Provide the (X, Y) coordinate of the cell's center where the given text is located.  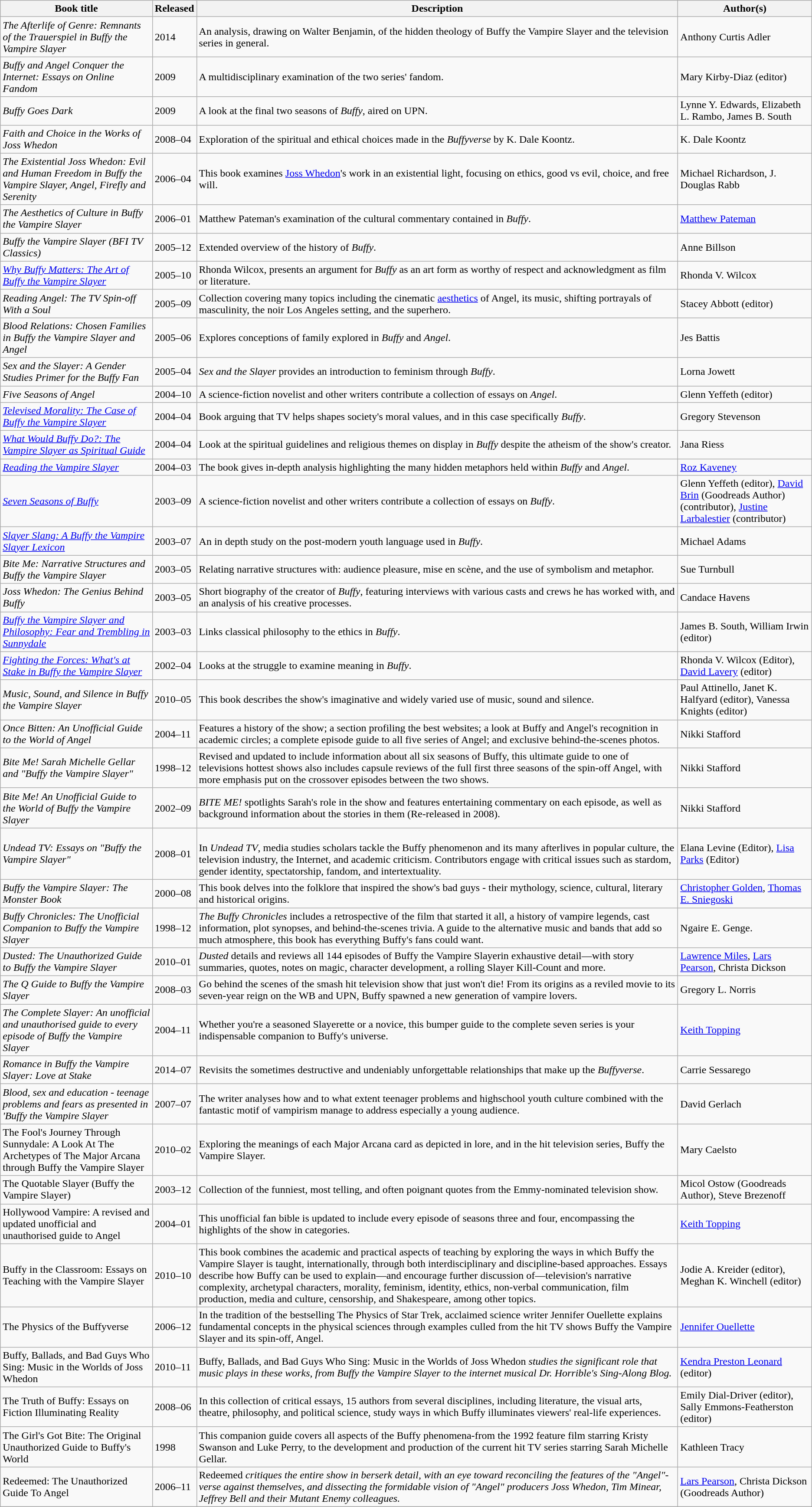
2005–10 (174, 275)
Blood Relations: Chosen Families in Buffy the Vampire Slayer and Angel (76, 337)
Music, Sound, and Silence in Buffy the Vampire Slayer (76, 700)
Paul Attinello, Janet K. Halfyard (editor), Vanessa Knights (editor) (745, 700)
2006–01 (174, 219)
Sex and the Slayer: A Gender Studies Primer for the Buffy Fan (76, 371)
Televised Morality: The Case of Buffy the Vampire Slayer (76, 416)
2004–03 (174, 467)
Revisits the sometimes destructive and undeniably unforgettable relationships that make up the Buffyverse. (437, 1070)
Emily Dial-Driver (editor), Sally Emmons-Featherston (editor) (745, 1407)
2006–11 (174, 1487)
Reading Angel: The TV Spin-off With a Soul (76, 304)
Kendra Preston Leonard (editor) (745, 1367)
Ngaire E. Genge. (745, 927)
2014–07 (174, 1070)
Buffy in the Classroom: Essays on Teaching with the Vampire Slayer (76, 1275)
2010–01 (174, 962)
Blood, sex and education - teenage problems and fears as presented in 'Buffy the Vampire Slayer (76, 1104)
Extended overview of the history of Buffy. (437, 247)
Seven Seasons of Buffy (76, 501)
Sex and the Slayer provides an introduction to feminism through Buffy. (437, 371)
2008–04 (174, 139)
The Q Guide to Buffy the Vampire Slayer (76, 990)
David Gerlach (745, 1104)
Jana Riess (745, 445)
Lynne Y. Edwards, Elizabeth L. Rambo, James B. South (745, 111)
Buffy the Vampire Slayer and Philosophy: Fear and Trembling in Sunnydale (76, 632)
Exploration of the spiritual and ethical choices made in the Buffyverse by K. Dale Koontz. (437, 139)
This book examines Joss Whedon's work in an existential light, focusing on ethics, good vs evil, choice, and free will. (437, 179)
Buffy Chronicles: The Unofficial Companion to Buffy the Vampire Slayer (76, 927)
Matthew Pateman (745, 219)
Jodie A. Kreider (editor), Meghan K. Winchell (editor) (745, 1275)
2003–03 (174, 632)
Buffy and Angel Conquer the Internet: Essays on Online Fandom (76, 77)
Glenn Yeffeth (editor) (745, 394)
Five Seasons of Angel (76, 394)
1998 (174, 1447)
2004–10 (174, 394)
Jennifer Ouellette (745, 1327)
2014 (174, 37)
Stacey Abbott (editor) (745, 304)
2003–09 (174, 501)
Kathleen Tracy (745, 1447)
The Truth of Buffy: Essays on Fiction Illuminating Reality (76, 1407)
Jes Battis (745, 337)
An analysis, drawing on Walter Benjamin, of the hidden theology of Buffy the Vampire Slayer and the television series in general. (437, 37)
Exploring the meanings of each Major Arcana card as depicted in lore, and in the hit television series, Buffy the Vampire Slayer. (437, 1150)
Bite Me! Sarah Michelle Gellar and "Buffy the Vampire Slayer" (76, 768)
Carrie Sessarego (745, 1070)
Lorna Jowett (745, 371)
Christopher Golden, Thomas E. Sniegoski (745, 894)
Slayer Slang: A Buffy the Vampire Slayer Lexicon (76, 541)
2004–01 (174, 1224)
Michael Adams (745, 541)
2003–12 (174, 1189)
Look at the spiritual guidelines and religious themes on display in Buffy despite the atheism of the show's creator. (437, 445)
2006–04 (174, 179)
2000–08 (174, 894)
The Fool's Journey Through Sunnydale: A Look At The Archetypes of The Major Arcana through Buffy the Vampire Slayer (76, 1150)
Michael Richardson, J. Douglas Rabb (745, 179)
2006–12 (174, 1327)
Relating narrative structures with: audience pleasure, mise en scène, and the use of symbolism and metaphor. (437, 569)
Book arguing that TV helps shapes society's moral values, and in this case specifically Buffy. (437, 416)
Why Buffy Matters: The Art of Buffy the Vampire Slayer (76, 275)
The Existential Joss Whedon: Evil and Human Freedom in Buffy the Vampire Slayer, Angel, Firefly and Serenity (76, 179)
The Aesthetics of Culture in Buffy the Vampire Slayer (76, 219)
2005–04 (174, 371)
The Physics of the Buffyverse (76, 1327)
Book title (76, 9)
Romance in Buffy the Vampire Slayer: Love at Stake (76, 1070)
2002–09 (174, 808)
Links classical philosophy to the ethics in Buffy. (437, 632)
Released (174, 9)
This book delves into the folklore that inspired the show's bad guys - their mythology, science, cultural, literary and historical origins. (437, 894)
The Complete Slayer: An unofficial and unauthorised guide to every episode of Buffy the Vampire Slayer (76, 1030)
James B. South, William Irwin (editor) (745, 632)
2002–04 (174, 665)
Buffy the Vampire Slayer (BFI TV Classics) (76, 247)
2008–06 (174, 1407)
Bite Me: Narrative Structures and Buffy the Vampire Slayer (76, 569)
What Would Buffy Do?: The Vampire Slayer as Spiritual Guide (76, 445)
Reading the Vampire Slayer (76, 467)
The Quotable Slayer (Buffy the Vampire Slayer) (76, 1189)
2010–02 (174, 1150)
2005–06 (174, 337)
Anthony Curtis Adler (745, 37)
2008–01 (174, 854)
Author(s) (745, 9)
Rhonda Wilcox, presents an argument for Buffy as an art form as worthy of respect and acknowledgment as film or literature. (437, 275)
2010–05 (174, 700)
Candace Havens (745, 598)
Rhonda V. Wilcox (Editor), David Lavery (editor) (745, 665)
Buffy Goes Dark (76, 111)
Undead TV: Essays on "Buffy the Vampire Slayer" (76, 854)
Elana Levine (Editor), Lisa Parks (Editor) (745, 854)
Mary Kirby-Diaz (editor) (745, 77)
Faith and Choice in the Works of Joss Whedon (76, 139)
A look at the final two seasons of Buffy, aired on UPN. (437, 111)
2007–07 (174, 1104)
Hollywood Vampire: A revised and updated unofficial and unauthorised guide to Angel (76, 1224)
Anne Billson (745, 247)
2003–07 (174, 541)
2010–11 (174, 1367)
Glenn Yeffeth (editor), David Brin (Goodreads Author) (contributor), Justine Larbalestier (contributor) (745, 501)
Looks at the struggle to examine meaning in Buffy. (437, 665)
A multidisciplinary examination of the two series' fandom. (437, 77)
2005–12 (174, 247)
2005–09 (174, 304)
Gregory L. Norris (745, 990)
2010–10 (174, 1275)
Gregory Stevenson (745, 416)
This book describes the show's imaginative and widely varied use of music, sound and silence. (437, 700)
Mary Caelsto (745, 1150)
A science-fiction novelist and other writers contribute a collection of essays on Buffy. (437, 501)
Bite Me! An Unofficial Guide to the World of Buffy the Vampire Slayer (76, 808)
Dusted: The Unauthorized Guide to Buffy the Vampire Slayer (76, 962)
Roz Kaveney (745, 467)
The book gives in-depth analysis highlighting the many hidden metaphors held within Buffy and Angel. (437, 467)
Buffy the Vampire Slayer: The Monster Book (76, 894)
Description (437, 9)
K. Dale Koontz (745, 139)
Explores conceptions of family explored in Buffy and Angel. (437, 337)
2008–03 (174, 990)
Lawrence Miles, Lars Pearson, Christa Dickson (745, 962)
An in depth study on the post-modern youth language used in Buffy. (437, 541)
The Girl's Got Bite: The Original Unauthorized Guide to Buffy's World (76, 1447)
Buffy, Ballads, and Bad Guys Who Sing: Music in the Worlds of Joss Whedon (76, 1367)
A science-fiction novelist and other writers contribute a collection of essays on Angel. (437, 394)
Redeemed: The Unauthorized Guide To Angel (76, 1487)
Sue Turnbull (745, 569)
Lars Pearson, Christa Dickson (Goodreads Author) (745, 1487)
Once Bitten: An Unofficial Guide to the World of Angel (76, 734)
This unofficial fan bible is updated to include every episode of seasons three and four, encompassing the highlights of the show in categories. (437, 1224)
Fighting the Forces: What's at Stake in Buffy the Vampire Slayer (76, 665)
Micol Ostow (Goodreads Author), Steve Brezenoff (745, 1189)
Collection of the funniest, most telling, and often poignant quotes from the Emmy-nominated television show. (437, 1189)
Whether you're a seasoned Slayerette or a novice, this bumper guide to the complete seven series is your indispensable companion to Buffy's universe. (437, 1030)
The Afterlife of Genre: Remnants of the Trauerspiel in Buffy the Vampire Slayer (76, 37)
Rhonda V. Wilcox (745, 275)
Matthew Pateman's examination of the cultural commentary contained in Buffy. (437, 219)
Joss Whedon: The Genius Behind Buffy (76, 598)
